Determine the (x, y) coordinate at the center of the cell enclosing the given text.  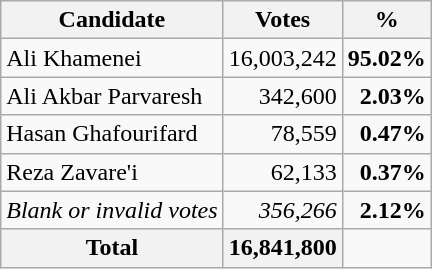
0.37% (386, 172)
2.12% (386, 210)
0.47% (386, 134)
Reza Zavare'i (112, 172)
% (386, 20)
Hasan Ghafourifard (112, 134)
16,841,800 (282, 248)
78,559 (282, 134)
16,003,242 (282, 58)
Blank or invalid votes (112, 210)
342,600 (282, 96)
95.02% (386, 58)
Total (112, 248)
2.03% (386, 96)
Ali Akbar Parvaresh (112, 96)
62,133 (282, 172)
356,266 (282, 210)
Ali Khamenei (112, 58)
Candidate (112, 20)
Votes (282, 20)
